Locate the cell with the specified text and output its (X, Y) center coordinate. 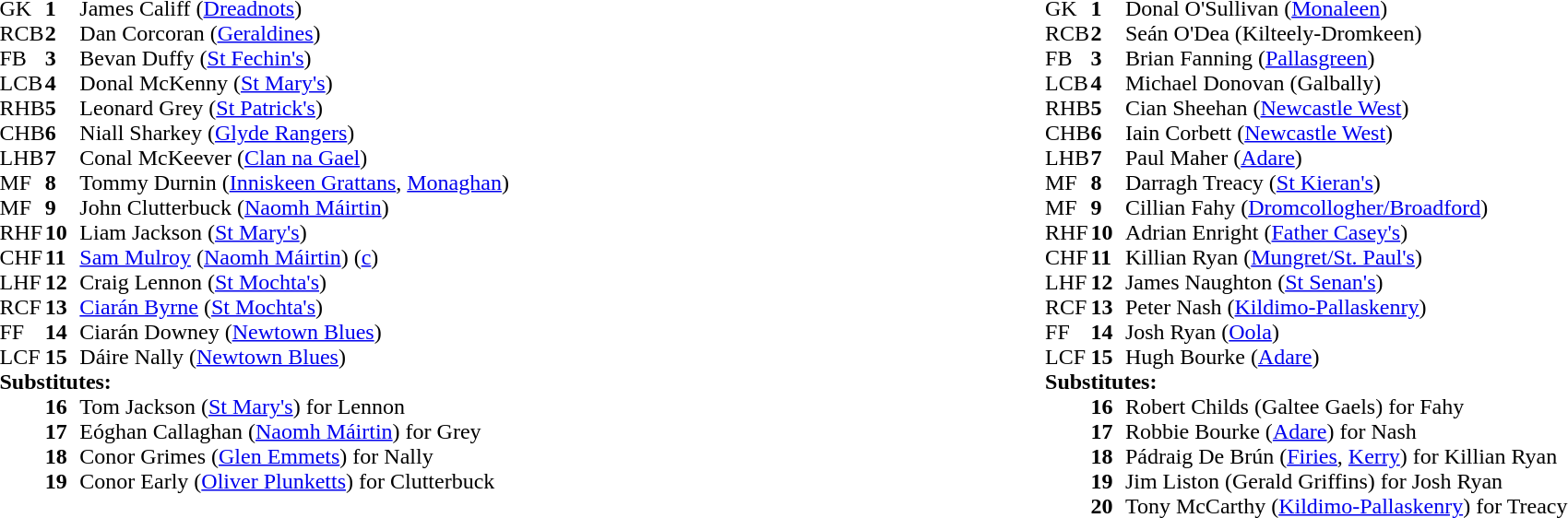
Cillian Fahy (Dromcollogher/Broadford) (1347, 208)
Josh Ryan (Oola) (1347, 332)
Dáire Nally (Newtown Blues) (294, 358)
Darragh Treacy (St Kieran's) (1347, 182)
James Naughton (St Senan's) (1347, 282)
Craig Lennon (St Mochta's) (294, 282)
Eóghan Callaghan (Naomh Máirtin) for Grey (294, 431)
Cian Sheehan (Newcastle West) (1347, 109)
Conal McKeever (Clan na Gael) (294, 159)
Pádraig De Brún (Firies, Kerry) for Killian Ryan (1347, 457)
Conor Grimes (Glen Emmets) for Nally (294, 457)
Dan Corcoran (Geraldines) (294, 33)
Sam Mulroy (Naomh Máirtin) (c) (294, 258)
Ciarán Downey (Newtown Blues) (294, 332)
Ciarán Byrne (St Mochta's) (294, 308)
Robbie Bourke (Adare) for Nash (1347, 431)
Adrian Enright (Father Casey's) (1347, 232)
Tom Jackson (St Mary's) for Lennon (294, 407)
Liam Jackson (St Mary's) (294, 232)
John Clutterbuck (Naomh Máirtin) (294, 208)
Bevan Duffy (St Fechin's) (294, 59)
Niall Sharkey (Glyde Rangers) (294, 133)
Iain Corbett (Newcastle West) (1347, 133)
Seán O'Dea (Kilteely-Dromkeen) (1347, 33)
Robert Childs (Galtee Gaels) for Fahy (1347, 407)
Peter Nash (Kildimo-Pallaskenry) (1347, 308)
Brian Fanning (Pallasgreen) (1347, 59)
Michael Donovan (Galbally) (1347, 83)
Killian Ryan (Mungret/St. Paul's) (1347, 258)
Donal McKenny (St Mary's) (294, 83)
Conor Early (Oliver Plunketts) for Clutterbuck (294, 481)
Tommy Durnin (Inniskeen Grattans, Monaghan) (294, 182)
Leonard Grey (St Patrick's) (294, 109)
Hugh Bourke (Adare) (1347, 358)
Paul Maher (Adare) (1347, 159)
Jim Liston (Gerald Griffins) for Josh Ryan (1347, 481)
